Locate the cell with the specified text and output its (X, Y) center coordinate. 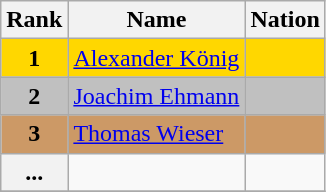
Alexander König (156, 58)
Nation (285, 20)
Name (156, 20)
Joachim Ehmann (156, 96)
3 (34, 134)
1 (34, 58)
Thomas Wieser (156, 134)
Rank (34, 20)
2 (34, 96)
... (34, 172)
